Search for the cell housing the specified text and yield its (x, y) center coordinate. 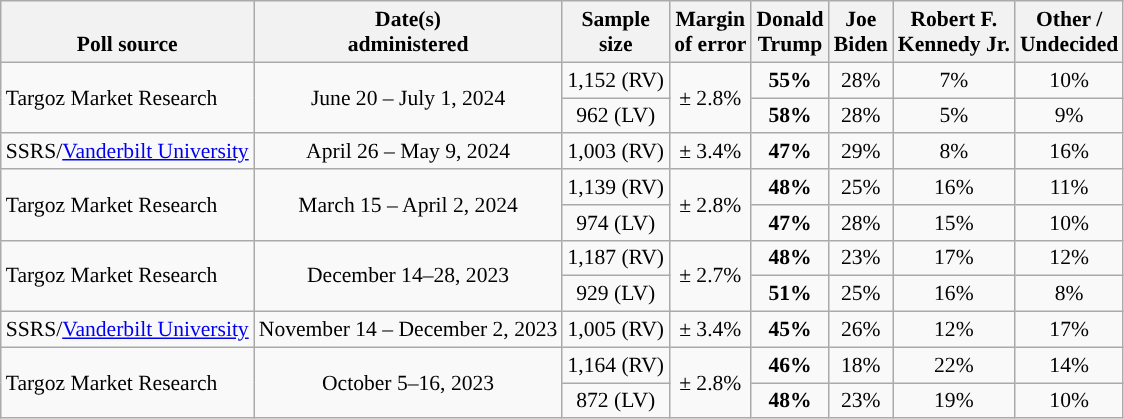
Date(s)administered (408, 32)
1,152 (RV) (616, 80)
18% (861, 365)
November 14 – December 2, 2023 (408, 330)
19% (954, 401)
55% (790, 80)
15% (954, 223)
9% (1069, 116)
March 15 – April 2, 2024 (408, 204)
46% (790, 365)
11% (1069, 187)
June 20 – July 1, 2024 (408, 98)
Marginof error (710, 32)
1,005 (RV) (616, 330)
1,139 (RV) (616, 187)
1,003 (RV) (616, 152)
1,187 (RV) (616, 258)
Robert F.Kennedy Jr. (954, 32)
29% (861, 152)
October 5–16, 2023 (408, 382)
Poll source (128, 32)
929 (LV) (616, 294)
5% (954, 116)
Samplesize (616, 32)
974 (LV) (616, 223)
51% (790, 294)
962 (LV) (616, 116)
26% (861, 330)
December 14–28, 2023 (408, 276)
45% (790, 330)
± 2.7% (710, 276)
JoeBiden (861, 32)
14% (1069, 365)
1,164 (RV) (616, 365)
DonaldTrump (790, 32)
April 26 – May 9, 2024 (408, 152)
58% (790, 116)
Other /Undecided (1069, 32)
872 (LV) (616, 401)
22% (954, 365)
7% (954, 80)
